Locate the cell with the specified text and output its [x, y] center coordinate. 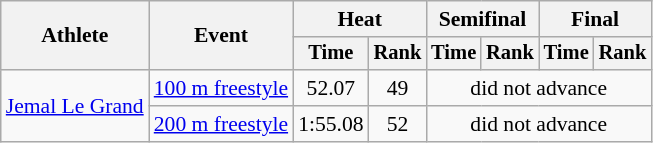
200 m freestyle [221, 124]
52.07 [330, 88]
Event [221, 36]
Athlete [75, 36]
Heat [360, 19]
Semifinal [482, 19]
100 m freestyle [221, 88]
Final [595, 19]
49 [398, 88]
1:55.08 [330, 124]
52 [398, 124]
Jemal Le Grand [75, 106]
